Determine the (x, y) coordinate at the center of the cell enclosing the given text.  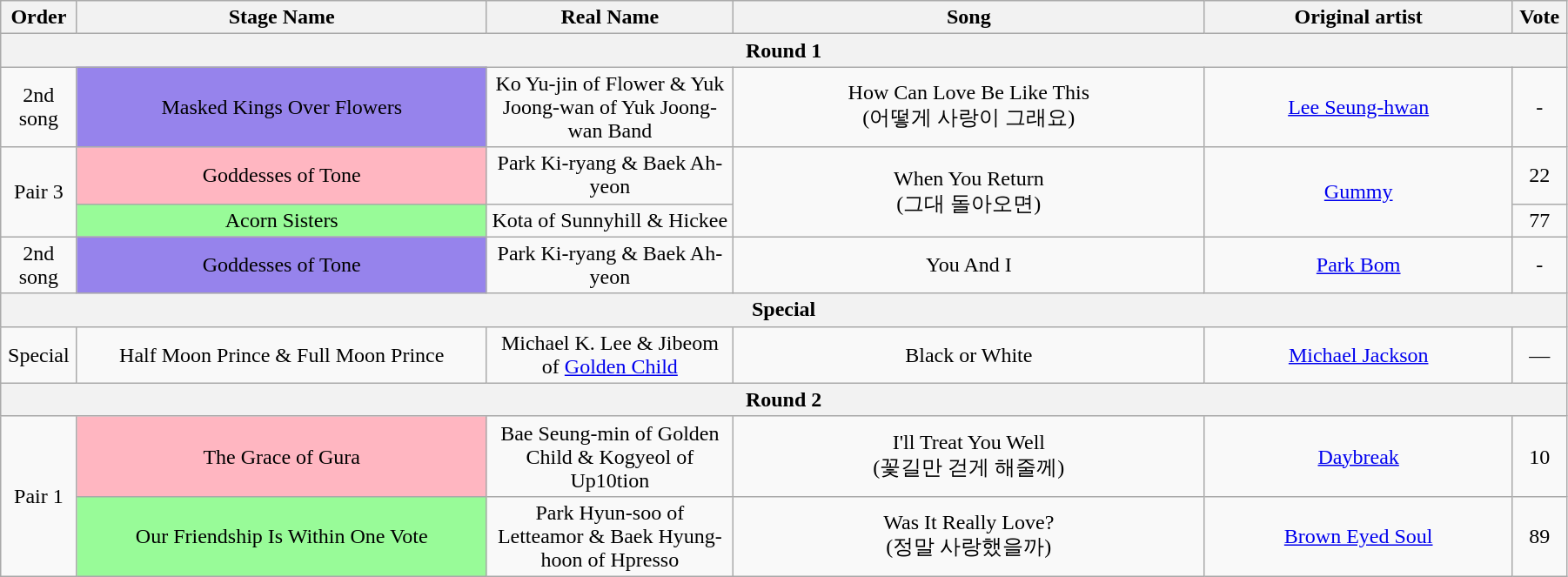
Bae Seung-min of Golden Child & Kogyeol of Up10tion (609, 456)
Park Hyun-soo of Letteamor & Baek Hyung-hoon of Hpresso (609, 536)
The Grace of Gura (282, 456)
Order (38, 17)
— (1539, 355)
Black or White (968, 355)
Brown Eyed Soul (1358, 536)
When You Return(그대 돌아오면) (968, 191)
Our Friendship Is Within One Vote (282, 536)
How Can Love Be Like This(어떻게 사랑이 그래요) (968, 107)
Half Moon Prince & Full Moon Prince (282, 355)
77 (1539, 220)
Michael Jackson (1358, 355)
Real Name (609, 17)
Round 1 (784, 50)
I'll Treat You Well(꽃길만 걷게 해줄께) (968, 456)
22 (1539, 176)
89 (1539, 536)
Acorn Sisters (282, 220)
Park Bom (1358, 265)
Original artist (1358, 17)
10 (1539, 456)
Lee Seung-hwan (1358, 107)
Pair 3 (38, 191)
Round 2 (784, 399)
Gummy (1358, 191)
Daybreak (1358, 456)
Stage Name (282, 17)
You And I (968, 265)
Pair 1 (38, 496)
Michael K. Lee & Jibeom of Golden Child (609, 355)
Ko Yu-jin of Flower & Yuk Joong-wan of Yuk Joong-wan Band (609, 107)
Masked Kings Over Flowers (282, 107)
Was It Really Love?(정말 사랑했을까) (968, 536)
Kota of Sunnyhill & Hickee (609, 220)
Vote (1539, 17)
Song (968, 17)
